Scan for the cell matching the given text and deliver its (x, y) coordinate at center. 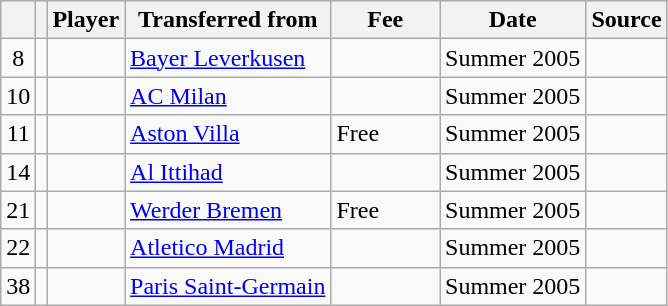
21 (18, 210)
14 (18, 172)
10 (18, 96)
Fee (386, 20)
Aston Villa (228, 134)
38 (18, 286)
11 (18, 134)
Paris Saint-Germain (228, 286)
22 (18, 248)
Al Ittihad (228, 172)
Date (513, 20)
Player (86, 20)
Source (626, 20)
Transferred from (228, 20)
AC Milan (228, 96)
Atletico Madrid (228, 248)
Bayer Leverkusen (228, 58)
8 (18, 58)
Werder Bremen (228, 210)
